Identify which cell holds the provided text, then report its (X, Y) central coordinate. 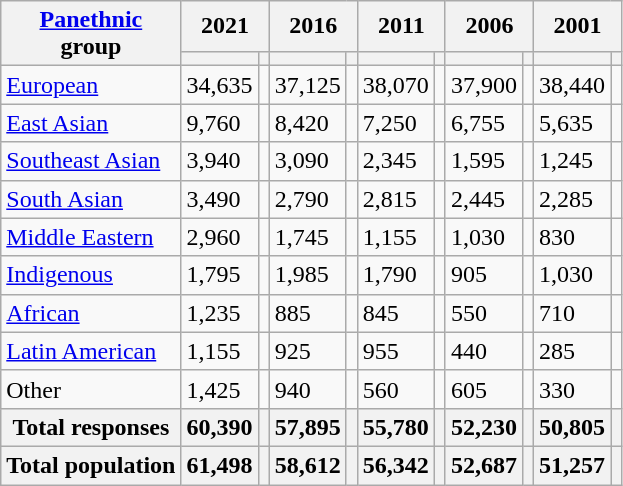
560 (396, 389)
440 (484, 351)
Latin American (91, 351)
1,985 (308, 275)
Southeast Asian (91, 161)
52,230 (484, 427)
940 (308, 389)
1,595 (484, 161)
37,125 (308, 85)
Middle Eastern (91, 237)
2016 (313, 26)
2021 (225, 26)
2006 (489, 26)
830 (572, 237)
6,755 (484, 123)
2,790 (308, 199)
285 (572, 351)
845 (396, 313)
5,635 (572, 123)
1,795 (220, 275)
African (91, 313)
2,345 (396, 161)
Total responses (91, 427)
2001 (578, 26)
56,342 (396, 465)
1,235 (220, 313)
1,745 (308, 237)
55,780 (396, 427)
955 (396, 351)
52,687 (484, 465)
925 (308, 351)
550 (484, 313)
2,815 (396, 199)
3,090 (308, 161)
710 (572, 313)
Indigenous (91, 275)
3,940 (220, 161)
Panethnicgroup (91, 34)
Total population (91, 465)
330 (572, 389)
1,245 (572, 161)
South Asian (91, 199)
905 (484, 275)
Other (91, 389)
60,390 (220, 427)
2,960 (220, 237)
European (91, 85)
57,895 (308, 427)
2,285 (572, 199)
58,612 (308, 465)
38,440 (572, 85)
37,900 (484, 85)
50,805 (572, 427)
1,425 (220, 389)
9,760 (220, 123)
61,498 (220, 465)
38,070 (396, 85)
885 (308, 313)
3,490 (220, 199)
1,790 (396, 275)
51,257 (572, 465)
East Asian (91, 123)
605 (484, 389)
2011 (401, 26)
8,420 (308, 123)
34,635 (220, 85)
7,250 (396, 123)
2,445 (484, 199)
